From the cell containing the given text, extract its center point as [x, y] coordinate. 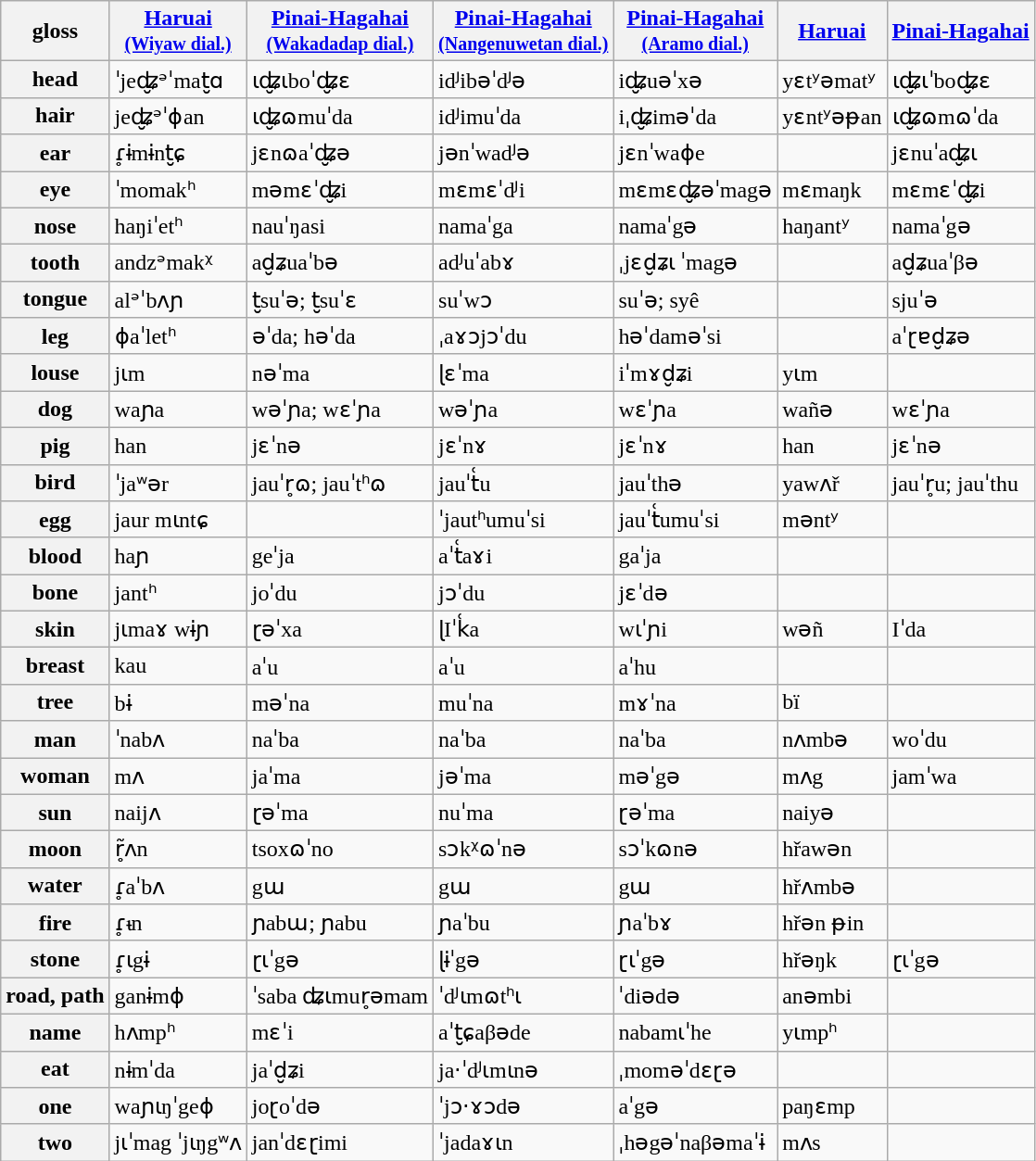
tsoxɷˈno [339, 850]
ˌmoməˈdɛɽə [695, 1069]
two [56, 1142]
egg [56, 520]
jɩm [178, 372]
sɔkᵡɷˈnə [524, 850]
nose [56, 226]
gloss [56, 32]
haŋiˈetʰ [178, 226]
mʌg [832, 776]
ˌaɤɔjɔˈdu [524, 336]
road, path [56, 996]
aˈt͑aɤi [524, 556]
kau [178, 666]
ɭɛˈma [524, 372]
waɲa [178, 410]
Pinai-Hagahai (Aramo dial.) [695, 32]
jaur mɩntɕ [178, 520]
ˌhəgəˈnaβəmaˈɨ [695, 1142]
ɾ̥ᵼn [178, 923]
ˈdᴶɩmɷtʰɩ [524, 996]
Haruai (Wiyaw dial.) [178, 32]
jauˈthə [695, 483]
ɲaˈbɤ [695, 923]
jantʰ [178, 593]
jɛnˈwaϕe [695, 153]
iˌʥ̮iməˈda [695, 116]
louse [56, 372]
janˈdɛɽimi [339, 1142]
sɔˈkɷnə [695, 850]
bird [56, 483]
mɤˈna [695, 702]
ɽəˈxa [339, 629]
jɛnuˈaʥ̮ɩ [960, 153]
breast [56, 666]
wəñ [832, 629]
jaˈd̮ʑi [339, 1069]
moon [56, 850]
ad̮ʑuaˈbə [339, 263]
one [56, 1106]
naijʌ [178, 813]
man [56, 739]
mʌ [178, 776]
jauˈt͑umuˈsi [695, 520]
ganɨmϕ [178, 996]
ˈmomakʰ [178, 189]
tooth [56, 263]
leg [56, 336]
suˈwɔ [524, 299]
nuˈma [524, 813]
ɭIˈk͑a [524, 629]
tongue [56, 299]
name [56, 1032]
naiyə [832, 813]
Haruai [832, 32]
bone [56, 593]
hřəŋk [832, 959]
iʥ̮uəˈxə [695, 80]
ϕaˈletʰ [178, 336]
aˈhu [695, 666]
jauˈr̥ɷ; jauˈtʰɷ [339, 483]
ja⋅ˈdᴶɩmɩnə [524, 1069]
məmɛˈʥ̮i [339, 189]
nabamɩˈhe [695, 1032]
bɨ [178, 702]
adᴶuˈabɤ [524, 263]
haɲ [178, 556]
jaˈma [339, 776]
jamˈwa [960, 776]
aˈɽɐd̮ʑə [960, 336]
nəˈma [339, 372]
jənˈwadᴶə [524, 153]
woman [56, 776]
həˈdaməˈsi [695, 336]
skin [56, 629]
yawʌř [832, 483]
hřawən [832, 850]
namaˈga [524, 226]
alᵊˈbʌɲ [178, 299]
wɩˈɲi [695, 629]
Iˈda [960, 629]
aˈgə [695, 1106]
hair [56, 116]
paŋɛmp [832, 1106]
əˈda; həˈda [339, 336]
ˈsaba ʥɩmur̥əmam [339, 996]
mʌs [832, 1142]
sun [56, 813]
ˈjautʰumuˈsi [524, 520]
ɩʥ̮ɩboˈʥ̮ɛ [339, 80]
idᴶibəˈdᴶə [524, 80]
məˈna [339, 702]
ɾ̥aˈbʌ [178, 886]
wəˈɲa; wɛˈɲa [339, 410]
ˈnabʌ [178, 739]
ad̮ʑuaˈβə [960, 263]
jɛˈdə [695, 593]
ˈdiədə [695, 996]
ɩʥ̮ɷmɷˈda [960, 116]
stone [56, 959]
muˈna [524, 702]
bï [832, 702]
wañə [832, 410]
iˈmɤd̮ʑi [695, 372]
water [56, 886]
ear [56, 153]
ɭɨˈgə [524, 959]
haŋantʸ [832, 226]
ɾ̥ɨmɨnt̮ɕ [178, 153]
eat [56, 1069]
ˈjɔ⋅ɤɔdə [524, 1106]
suˈə; syê [695, 299]
idᴶimuˈda [524, 116]
mɛmaŋk [832, 189]
məˈgə [695, 776]
jəˈma [524, 776]
məntʸ [832, 520]
yɩm [832, 372]
hʌmpʰ [178, 1032]
jeʥ̮ᵊˈϕan [178, 116]
eye [56, 189]
yɛntʸəᵽan [832, 116]
Pinai-Hagahai [960, 32]
ɩʥ̮ɩˈboʥ̮ɛ [960, 80]
ˌjɛd̮ʑɩ ˈmagə [695, 263]
jɩˈmag ˈjɩŋgʷʌ [178, 1142]
ˈjeʥ̮ᵊˈmat̮ɑ [178, 80]
Pinai-Hagahai (Nangenuwetan dial.) [524, 32]
waɲɩŋˈgeϕ [178, 1106]
mɛˈi [339, 1032]
gaˈja [695, 556]
hřən ᵽin [832, 923]
r̥̃ʌn [178, 850]
tree [56, 702]
joɽoˈdə [339, 1106]
dog [56, 410]
ɲabɯ; ɲabu [339, 923]
jɔˈdu [524, 593]
hřʌmbə [832, 886]
jauˈr̥u; jauˈthu [960, 483]
ɲaˈbu [524, 923]
jauˈt͑u [524, 483]
blood [56, 556]
yɩmpʰ [832, 1032]
mɛmɛˈdᴶi [524, 189]
sjuˈə [960, 299]
ˈjadaɤɩn [524, 1142]
head [56, 80]
jɩmaɤ wɨɲ [178, 629]
wəˈɲa [524, 410]
fire [56, 923]
yɛtʸəmatʸ [832, 80]
mɛmɛʥ̮əˈmagə [695, 189]
geˈja [339, 556]
anəmbi [832, 996]
jɛnɷaˈʥ̮ə [339, 153]
Pinai-Hagahai (Wakadadap dial.) [339, 32]
nauˈŋasi [339, 226]
aˈt̮ɕaβəde [524, 1032]
joˈdu [339, 593]
nʌmbə [832, 739]
t̮suˈə; t̮suˈɛ [339, 299]
andzᵊmakᵡ [178, 263]
ɩʥ̮ɷmuˈda [339, 116]
ɾ̥ɩgɨ [178, 959]
pig [56, 446]
nɨmˈda [178, 1069]
woˈdu [960, 739]
ˈjaʷər [178, 483]
mɛmɛˈʥ̮i [960, 189]
